Extract the (X, Y) coordinate from the center of the cell holding the provided text.  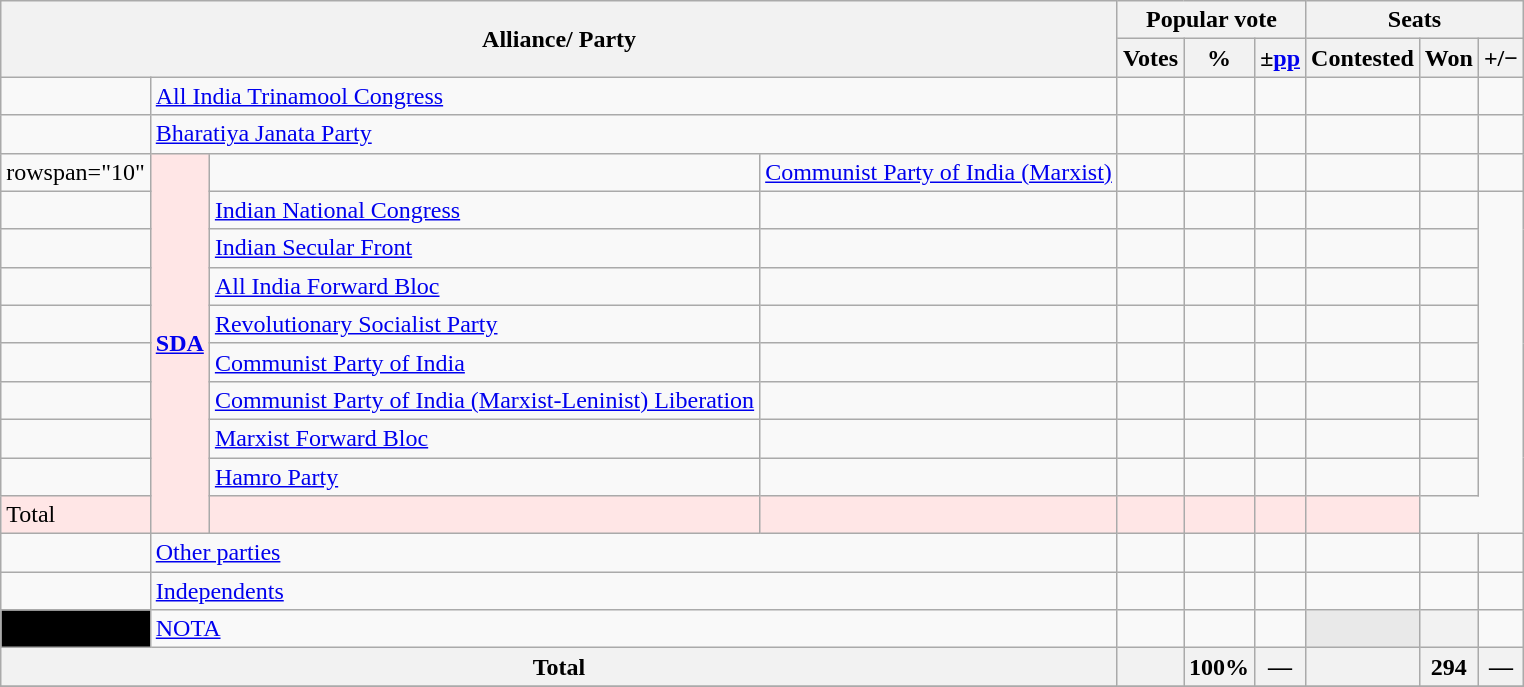
Votes (1150, 58)
Communist Party of India (Marxist-Leninist) Liberation (484, 400)
Contested (1363, 58)
±pp (1280, 58)
All India Forward Bloc (484, 286)
Bharatiya Janata Party (634, 134)
Communist Party of India (Marxist) (939, 172)
Indian Secular Front (484, 248)
100% (1220, 667)
Won (1448, 58)
All India Trinamool Congress (634, 96)
Indian National Congress (484, 210)
rowspan="10" (76, 172)
% (1220, 58)
Other parties (634, 553)
Revolutionary Socialist Party (484, 324)
Alliance/ Party (560, 39)
294 (1448, 667)
Hamro Party (484, 477)
Communist Party of India (484, 362)
NOTA (634, 629)
+/− (1500, 58)
SDA (180, 344)
Popular vote (1211, 20)
Independents (634, 591)
Marxist Forward Bloc (484, 438)
Seats (1415, 20)
